Detect which cell encompasses the target text, then output its (x, y) center coordinate. 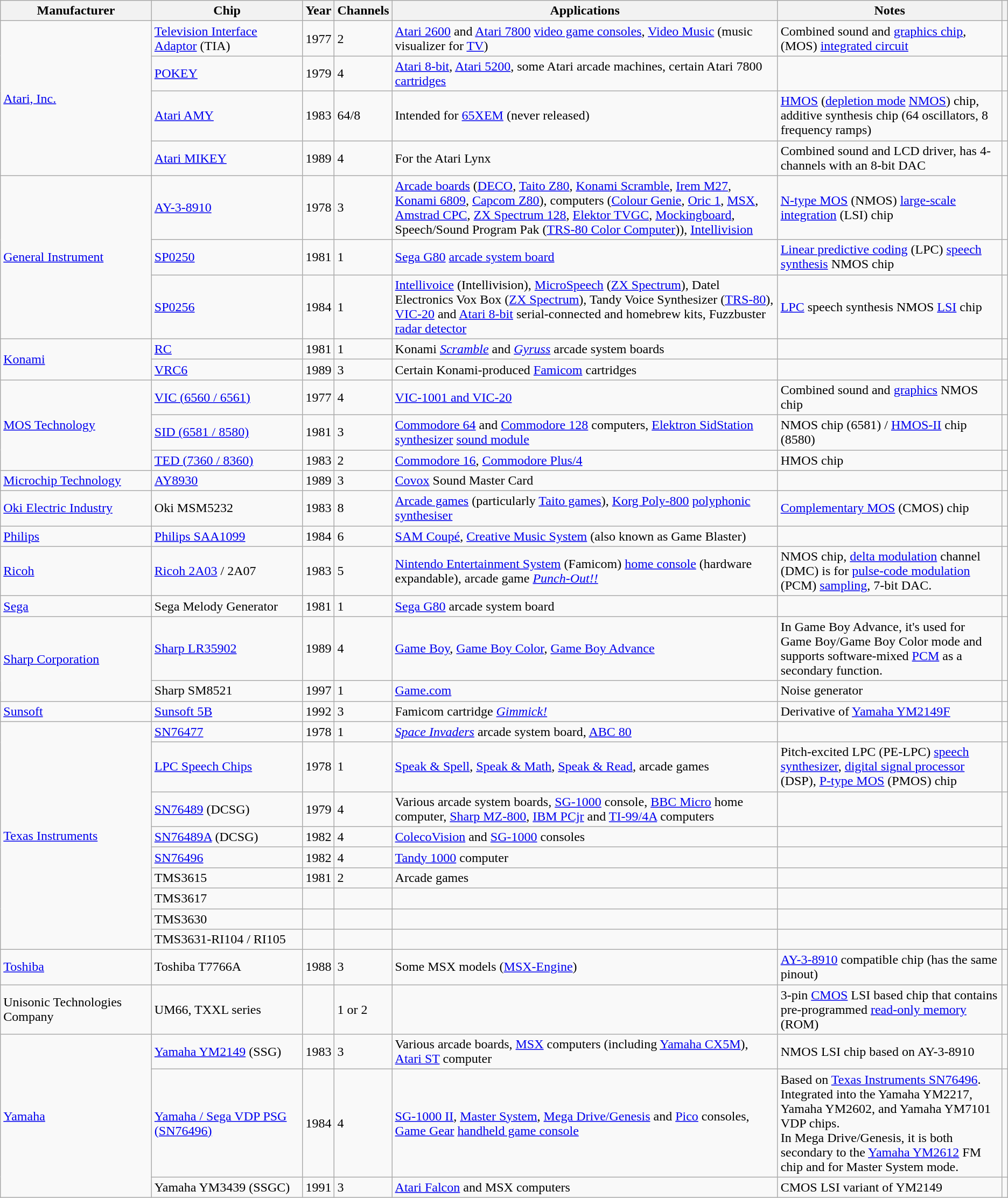
Television Interface Adaptor (TIA) (227, 39)
5 (363, 571)
CMOS LSI variant of YM2149 (890, 1187)
Chip (227, 11)
Derivative of Yamaha YM2149F (890, 711)
Covox Sound Master Card (585, 481)
Texas Instruments (76, 836)
Manufacturer (76, 11)
SN76489 (DCSG) (227, 809)
POKEY (227, 73)
Linear predictive coding (LPC) speech synthesis NMOS chip (890, 257)
VRC6 (227, 369)
Sharp Corporation (76, 659)
LPC Speech Chips (227, 767)
Sharp LR35902 (227, 648)
General Instrument (76, 257)
MOS Technology (76, 425)
Atari 2600 and Atari 7800 video game consoles, Video Music (music visualizer for TV) (585, 39)
Famicom cartridge Gimmick! (585, 711)
Channels (363, 11)
Philips SAA1099 (227, 536)
SN76477 (227, 732)
6 (363, 536)
Konami Scramble and Gyruss arcade system boards (585, 349)
Various arcade boards, MSX computers (including Yamaha CX5M), Atari ST computer (585, 1052)
Intended for 65XEM (never released) (585, 116)
SP0250 (227, 257)
SN76489A (DCSG) (227, 837)
NMOS chip (6581) / HMOS-II chip (8580) (890, 432)
Sunsoft (76, 711)
Sunsoft 5B (227, 711)
Sega (76, 606)
AY8930 (227, 481)
Game.com (585, 691)
8 (363, 508)
Toshiba (76, 967)
TMS3631-RI104 / RI105 (227, 940)
SN76496 (227, 857)
RC (227, 349)
TMS3615 (227, 878)
3-pin CMOS LSI based chip that contains pre-programmed read-only memory (ROM) (890, 1010)
Various arcade system boards, SG-1000 console, BBC Micro home computer, Sharp MZ-800, IBM PCjr and TI-99/4A computers (585, 809)
Noise generator (890, 691)
Atari AMY (227, 116)
Oki Electric Industry (76, 508)
Arcade games (585, 878)
For the Atari Lynx (585, 158)
N-type MOS (NMOS) large-scale integration (LSI) chip (890, 208)
Atari, Inc. (76, 98)
Ricoh 2A03 / 2A07 (227, 571)
1988 (319, 967)
Sharp SM8521 (227, 691)
Sega Melody Generator (227, 606)
Yamaha YM2149 (SSG) (227, 1052)
Toshiba T7766A (227, 967)
TMS3617 (227, 898)
NMOS chip, delta modulation channel (DMC) is for pulse-code modulation (PCM) sampling, 7-bit DAC. (890, 571)
Yamaha (76, 1116)
Speak & Spell, Speak & Math, Speak & Read, arcade games (585, 767)
VIC-1001 and VIC-20 (585, 397)
Year (319, 11)
UM66, TXXL series (227, 1010)
Combined sound and LCD driver, has 4-channels with an 8-bit DAC (890, 158)
Philips (76, 536)
Atari Falcon and MSX computers (585, 1187)
TMS3630 (227, 919)
In Game Boy Advance, it's used for Game Boy/Game Boy Color mode and supports software-mixed PCM as a secondary function. (890, 648)
AY-3-8910 compatible chip (has the same pinout) (890, 967)
SAM Coupé, Creative Music System (also known as Game Blaster) (585, 536)
Combined sound and graphics NMOS chip (890, 397)
Game Boy, Game Boy Color, Game Boy Advance (585, 648)
HMOS chip (890, 460)
1991 (319, 1187)
1 or 2 (363, 1010)
Commodore 16, Commodore Plus/4 (585, 460)
Space Invaders arcade system board, ABC 80 (585, 732)
Certain Konami-produced Famicom cartridges (585, 369)
Arcade games (particularly Taito games), Korg Poly-800 polyphonic synthesiser (585, 508)
Pitch-excited LPC (PE-LPC) speech synthesizer, digital signal processor (DSP), P-type MOS (PMOS) chip (890, 767)
Tandy 1000 computer (585, 857)
TED (7360 / 8360) (227, 460)
Yamaha / Sega VDP PSG (SN76496) (227, 1123)
1992 (319, 711)
Oki MSM5232 (227, 508)
Complementary MOS (CMOS) chip (890, 508)
AY-3-8910 (227, 208)
Microchip Technology (76, 481)
Some MSX models (MSX-Engine) (585, 967)
LPC speech synthesis NMOS LSI chip (890, 307)
SID (6581 / 8580) (227, 432)
Nintendo Entertainment System (Famicom) home console (hardware expandable), arcade game Punch-Out!! (585, 571)
VIC (6560 / 6561) (227, 397)
Yamaha YM3439 (SSGC) (227, 1187)
NMOS LSI chip based on AY-3-8910 (890, 1052)
Commodore 64 and Commodore 128 computers, Elektron SidStation synthesizer sound module (585, 432)
SG-1000 II, Master System, Mega Drive/Genesis and Pico consoles, Game Gear handheld game console (585, 1123)
Notes (890, 11)
Konami (76, 359)
Combined sound and graphics chip, (MOS) integrated circuit (890, 39)
Unisonic Technologies Company (76, 1010)
Atari MIKEY (227, 158)
Ricoh (76, 571)
Atari 8-bit, Atari 5200, some Atari arcade machines, certain Atari 7800 cartridges (585, 73)
1997 (319, 691)
64/8 (363, 116)
SP0256 (227, 307)
HMOS (depletion mode NMOS) chip, additive synthesis chip (64 oscillators, 8 frequency ramps) (890, 116)
Applications (585, 11)
ColecoVision and SG-1000 consoles (585, 837)
